Detect which cell encompasses the target text, then output its [X, Y] center coordinate. 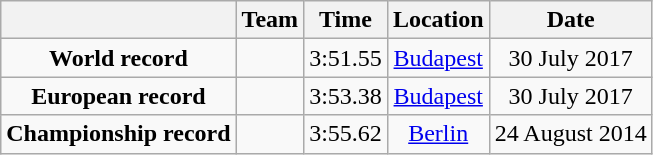
Championship record [118, 134]
Team [270, 20]
Berlin [438, 134]
Location [438, 20]
24 August 2014 [570, 134]
Date [570, 20]
European record [118, 96]
3:51.55 [346, 58]
World record [118, 58]
3:53.38 [346, 96]
3:55.62 [346, 134]
Time [346, 20]
